Detect which cell encompasses the target text, then output its (X, Y) center coordinate. 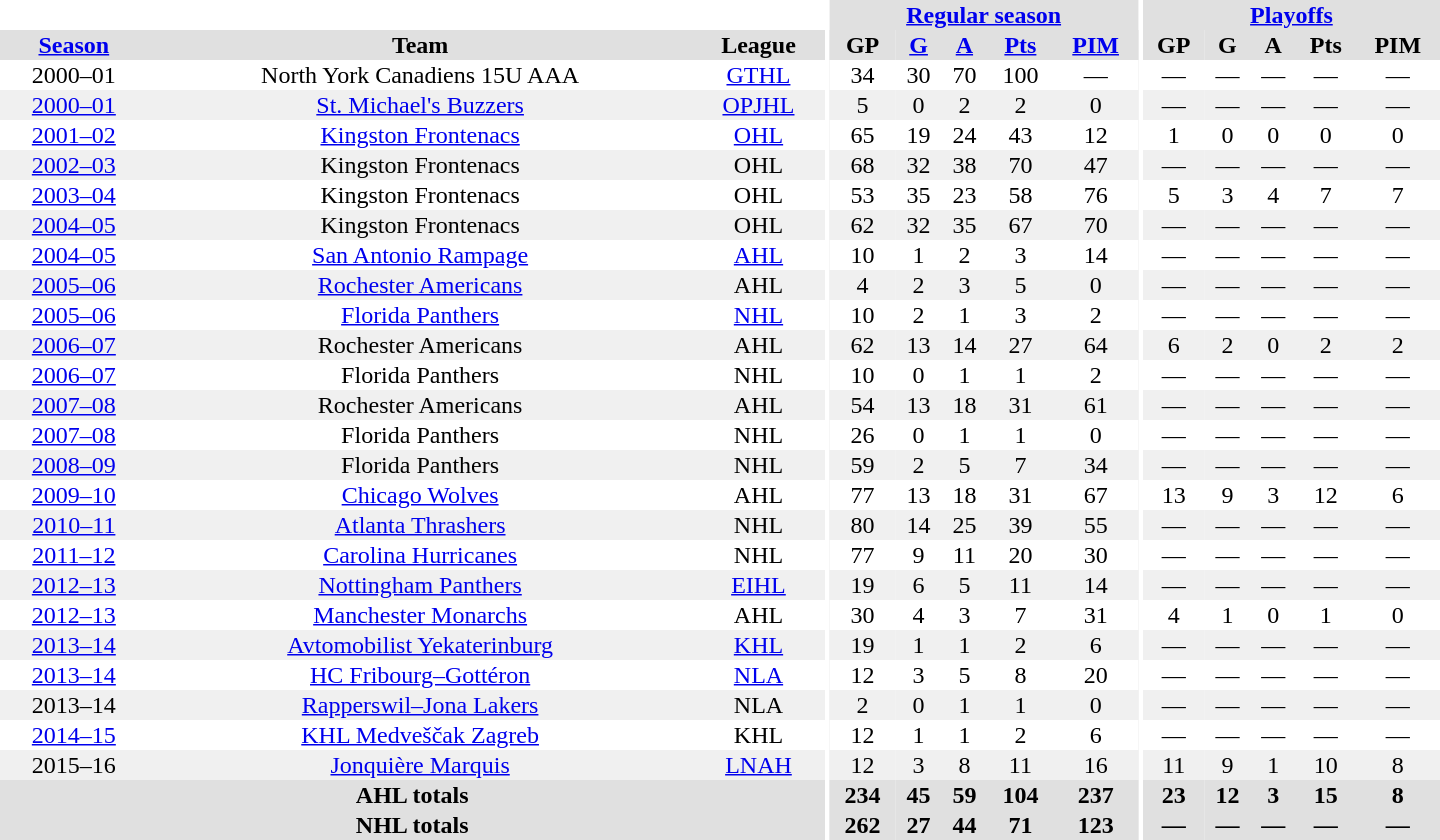
80 (862, 525)
58 (1020, 195)
44 (964, 825)
Nottingham Panthers (420, 585)
KHL Medveščak Zagreb (420, 735)
Chicago Wolves (420, 495)
LNAH (759, 765)
68 (862, 165)
St. Michael's Buzzers (420, 105)
2015–16 (74, 765)
Jonquière Marquis (420, 765)
39 (1020, 525)
16 (1095, 765)
OPJHL (759, 105)
25 (964, 525)
North York Canadiens 15U AAA (420, 75)
2009–10 (74, 495)
2008–09 (74, 465)
Avtomobilist Yekaterinburg (420, 645)
234 (862, 795)
Team (420, 45)
54 (862, 405)
65 (862, 135)
Playoffs (1292, 15)
HC Fribourg–Gottéron (420, 675)
Regular season (983, 15)
Atlanta Thrashers (420, 525)
2002–03 (74, 165)
100 (1020, 75)
AHL totals (412, 795)
45 (919, 795)
2003–04 (74, 195)
47 (1095, 165)
64 (1095, 345)
San Antonio Rampage (420, 255)
2010–11 (74, 525)
104 (1020, 795)
2011–12 (74, 555)
26 (862, 435)
53 (862, 195)
Rapperswil–Jona Lakers (420, 705)
43 (1020, 135)
Carolina Hurricanes (420, 555)
61 (1095, 405)
123 (1095, 825)
24 (964, 135)
Season (74, 45)
76 (1095, 195)
15 (1326, 795)
League (759, 45)
2001–02 (74, 135)
EIHL (759, 585)
237 (1095, 795)
2014–15 (74, 735)
38 (964, 165)
GTHL (759, 75)
55 (1095, 525)
71 (1020, 825)
Manchester Monarchs (420, 615)
262 (862, 825)
NHL totals (412, 825)
